Pinpoint the cell where the given text exists, returning its [X, Y] midpoint coordinate. 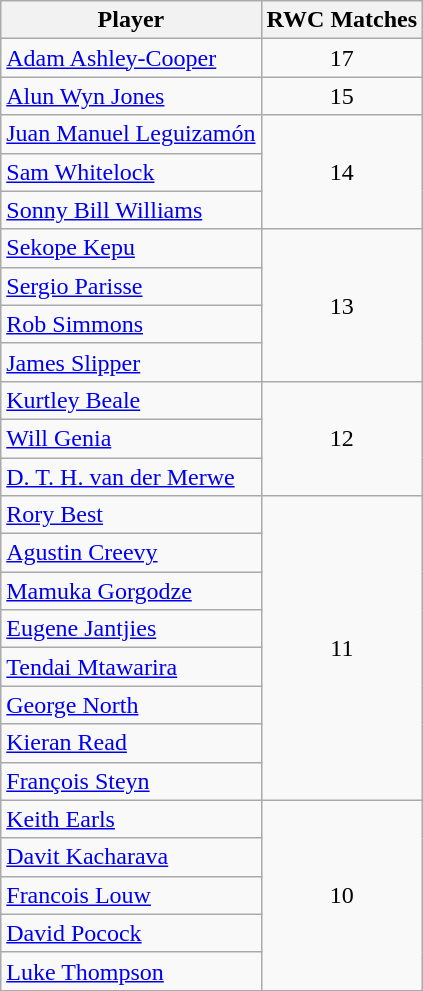
10 [342, 895]
D. T. H. van der Merwe [131, 477]
Davit Kacharava [131, 857]
David Pocock [131, 933]
13 [342, 305]
17 [342, 58]
Mamuka Gorgodze [131, 591]
15 [342, 96]
George North [131, 705]
Luke Thompson [131, 971]
Rob Simmons [131, 324]
François Steyn [131, 781]
RWC Matches [342, 20]
James Slipper [131, 362]
Kurtley Beale [131, 400]
14 [342, 172]
Adam Ashley-Cooper [131, 58]
Francois Louw [131, 895]
Sonny Bill Williams [131, 210]
Agustin Creevy [131, 553]
Player [131, 20]
11 [342, 648]
Sam Whitelock [131, 172]
Rory Best [131, 515]
Sekope Kepu [131, 248]
Eugene Jantjies [131, 629]
Alun Wyn Jones [131, 96]
12 [342, 438]
Kieran Read [131, 743]
Tendai Mtawarira [131, 667]
Will Genia [131, 438]
Sergio Parisse [131, 286]
Keith Earls [131, 819]
Juan Manuel Leguizamón [131, 134]
